Pinpoint the cell where the given text exists, returning its (X, Y) midpoint coordinate. 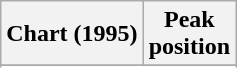
Chart (1995) (72, 34)
Peakposition (189, 34)
